Search for the cell housing the specified text and yield its [X, Y] center coordinate. 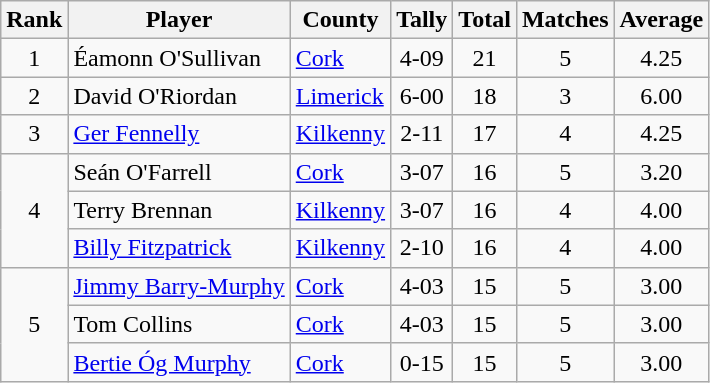
Tom Collins [179, 324]
County [340, 20]
Rank [34, 20]
21 [485, 58]
0-15 [422, 362]
Matches [565, 20]
David O'Riordan [179, 96]
Éamonn O'Sullivan [179, 58]
Seán O'Farrell [179, 172]
Jimmy Barry-Murphy [179, 286]
3.20 [662, 172]
6.00 [662, 96]
Bertie Óg Murphy [179, 362]
2-11 [422, 134]
Average [662, 20]
Total [485, 20]
Player [179, 20]
18 [485, 96]
2-10 [422, 248]
Ger Fennelly [179, 134]
Limerick [340, 96]
4-09 [422, 58]
2 [34, 96]
17 [485, 134]
Billy Fitzpatrick [179, 248]
1 [34, 58]
Terry Brennan [179, 210]
6-00 [422, 96]
Tally [422, 20]
